Provide the [X, Y] coordinate of the cell's center where the given text is located.  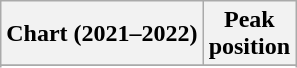
Chart (2021–2022) [102, 34]
Peakposition [249, 34]
